Search for the cell housing the specified text and yield its (x, y) center coordinate. 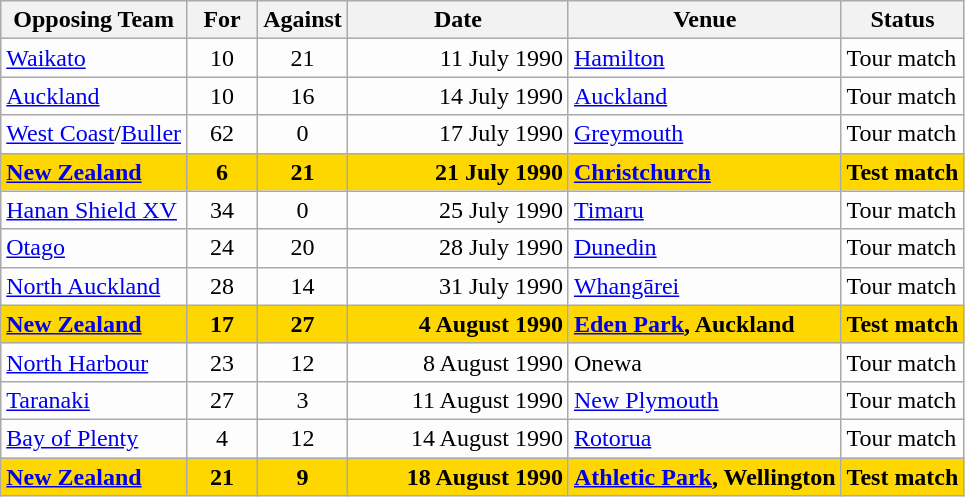
Hanan Shield XV (94, 210)
Greymouth (704, 134)
Bay of Plenty (94, 438)
62 (222, 134)
Venue (704, 20)
Christchurch (704, 172)
6 (222, 172)
20 (303, 248)
14 July 1990 (458, 96)
North Harbour (94, 362)
Dunedin (704, 248)
17 (222, 324)
11 August 1990 (458, 400)
16 (303, 96)
24 (222, 248)
31 July 1990 (458, 286)
9 (303, 477)
17 July 1990 (458, 134)
Timaru (704, 210)
Whangārei (704, 286)
Hamilton (704, 58)
Onewa (704, 362)
Waikato (94, 58)
Against (303, 20)
14 (303, 286)
North Auckland (94, 286)
Taranaki (94, 400)
8 August 1990 (458, 362)
4 August 1990 (458, 324)
21 July 1990 (458, 172)
11 July 1990 (458, 58)
28 (222, 286)
3 (303, 400)
West Coast/Buller (94, 134)
Status (902, 20)
Date (458, 20)
Opposing Team (94, 20)
4 (222, 438)
New Plymouth (704, 400)
23 (222, 362)
For (222, 20)
34 (222, 210)
28 July 1990 (458, 248)
25 July 1990 (458, 210)
14 August 1990 (458, 438)
Rotorua (704, 438)
18 August 1990 (458, 477)
Eden Park, Auckland (704, 324)
Athletic Park, Wellington (704, 477)
Otago (94, 248)
